Locate the cell with the specified text and output its [x, y] center coordinate. 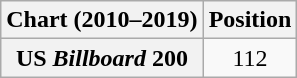
US Billboard 200 [102, 58]
112 [250, 58]
Position [250, 20]
Chart (2010–2019) [102, 20]
